For the text-containing cell, return its midpoint in (x, y) coordinate format. 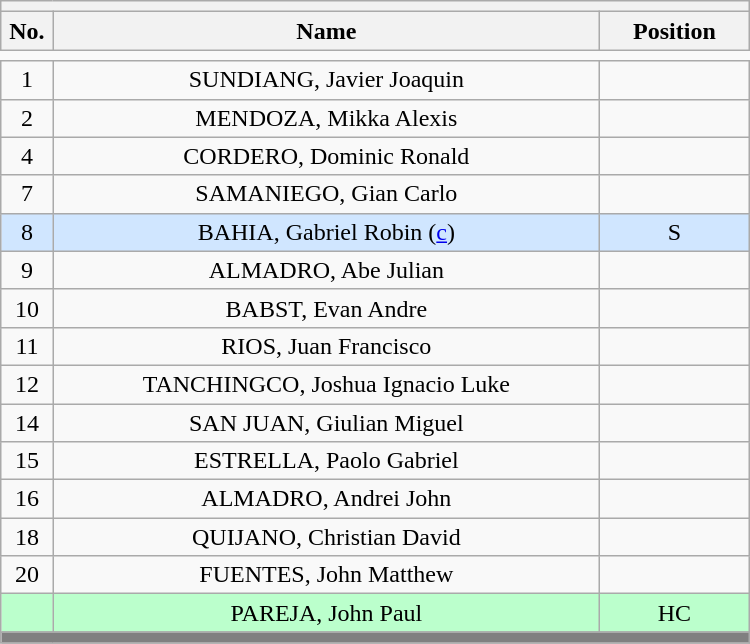
Position (675, 31)
BABST, Evan Andre (326, 308)
18 (27, 537)
1 (27, 80)
MENDOZA, Mikka Alexis (326, 118)
SAMANIEGO, Gian Carlo (326, 194)
S (675, 232)
10 (27, 308)
ALMADRO, Abe Julian (326, 270)
RIOS, Juan Francisco (326, 346)
BAHIA, Gabriel Robin (c) (326, 232)
HC (675, 613)
FUENTES, John Matthew (326, 575)
QUIJANO, Christian David (326, 537)
7 (27, 194)
9 (27, 270)
16 (27, 499)
20 (27, 575)
Name (326, 31)
15 (27, 461)
12 (27, 384)
8 (27, 232)
No. (27, 31)
CORDERO, Dominic Ronald (326, 156)
ESTRELLA, Paolo Gabriel (326, 461)
PAREJA, John Paul (326, 613)
TANCHINGCO, Joshua Ignacio Luke (326, 384)
SUNDIANG, Javier Joaquin (326, 80)
SAN JUAN, Giulian Miguel (326, 423)
11 (27, 346)
14 (27, 423)
2 (27, 118)
4 (27, 156)
ALMADRO, Andrei John (326, 499)
